Detect which cell encompasses the target text, then output its (X, Y) center coordinate. 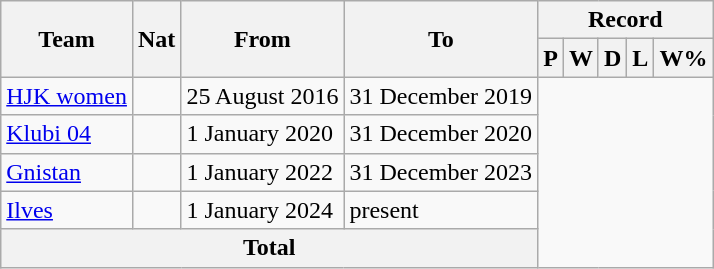
Nat (156, 39)
Record (626, 20)
31 December 2019 (441, 96)
25 August 2016 (262, 96)
Total (270, 248)
W% (684, 58)
L (640, 58)
Team (67, 39)
W (580, 58)
From (262, 39)
1 January 2020 (262, 134)
1 January 2024 (262, 210)
Gnistan (67, 172)
To (441, 39)
31 December 2020 (441, 134)
P (551, 58)
1 January 2022 (262, 172)
present (441, 210)
Klubi 04 (67, 134)
HJK women (67, 96)
31 December 2023 (441, 172)
Ilves (67, 210)
D (612, 58)
